Identify which cell holds the provided text, then report its [X, Y] central coordinate. 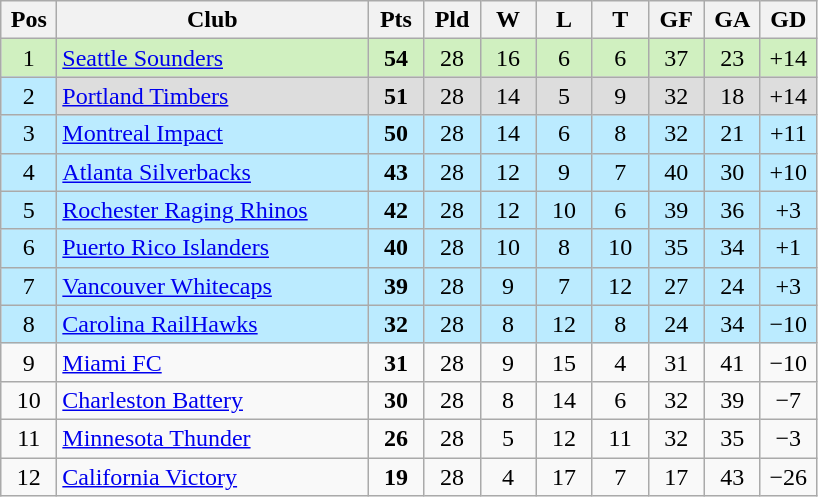
37 [676, 58]
15 [564, 362]
1 [29, 58]
GA [732, 20]
Pts [396, 20]
Charleston Battery [212, 400]
+1 [788, 248]
Miami FC [212, 362]
Club [212, 20]
Rochester Raging Rhinos [212, 210]
Pos [29, 20]
GF [676, 20]
26 [396, 438]
+11 [788, 134]
27 [676, 286]
−3 [788, 438]
54 [396, 58]
Portland Timbers [212, 96]
Vancouver Whitecaps [212, 286]
51 [396, 96]
36 [732, 210]
2 [29, 96]
23 [732, 58]
Minnesota Thunder [212, 438]
3 [29, 134]
−26 [788, 477]
18 [732, 96]
Puerto Rico Islanders [212, 248]
California Victory [212, 477]
Atlanta Silverbacks [212, 172]
Montreal Impact [212, 134]
42 [396, 210]
Carolina RailHawks [212, 324]
L [564, 20]
Seattle Sounders [212, 58]
T [620, 20]
19 [396, 477]
Pld [452, 20]
GD [788, 20]
16 [508, 58]
W [508, 20]
+10 [788, 172]
−7 [788, 400]
21 [732, 134]
50 [396, 134]
41 [732, 362]
